Locate the cell with the specified text and output its (x, y) center coordinate. 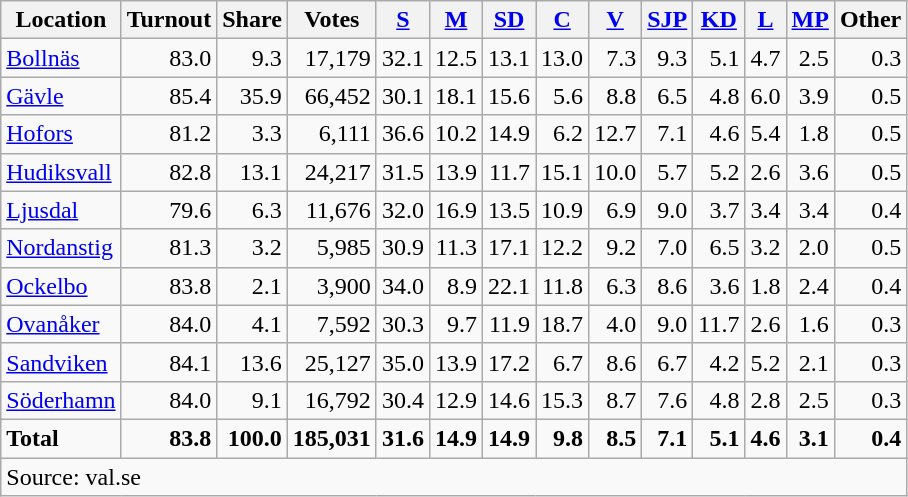
66,452 (332, 96)
8.5 (616, 438)
8.7 (616, 400)
MP (810, 20)
7.3 (616, 58)
3.9 (810, 96)
10.0 (616, 172)
2.4 (810, 286)
11,676 (332, 210)
17.2 (510, 362)
6.0 (766, 96)
8.9 (456, 286)
3.3 (252, 134)
5.7 (668, 172)
84.1 (169, 362)
10.2 (456, 134)
7,592 (332, 324)
Sandviken (61, 362)
6,111 (332, 134)
Ockelbo (61, 286)
185,031 (332, 438)
10.9 (562, 210)
35.0 (402, 362)
Bollnäs (61, 58)
Share (252, 20)
SJP (668, 20)
V (616, 20)
4.2 (719, 362)
30.1 (402, 96)
18.7 (562, 324)
16,792 (332, 400)
Gävle (61, 96)
9.7 (456, 324)
83.0 (169, 58)
9.2 (616, 248)
L (766, 20)
24,217 (332, 172)
11.9 (510, 324)
KD (719, 20)
4.1 (252, 324)
Total (61, 438)
3.1 (810, 438)
M (456, 20)
85.4 (169, 96)
5,985 (332, 248)
35.9 (252, 96)
Location (61, 20)
8.8 (616, 96)
6.9 (616, 210)
34.0 (402, 286)
Ovanåker (61, 324)
5.6 (562, 96)
11.3 (456, 248)
13.5 (510, 210)
12.5 (456, 58)
9.1 (252, 400)
15.1 (562, 172)
2.0 (810, 248)
Söderhamn (61, 400)
30.4 (402, 400)
2.8 (766, 400)
13.6 (252, 362)
25,127 (332, 362)
17.1 (510, 248)
36.6 (402, 134)
17,179 (332, 58)
4.0 (616, 324)
Nordanstig (61, 248)
30.9 (402, 248)
Turnout (169, 20)
9.8 (562, 438)
15.3 (562, 400)
1.6 (810, 324)
3.7 (719, 210)
18.1 (456, 96)
Hofors (61, 134)
7.0 (668, 248)
S (402, 20)
12.9 (456, 400)
13.0 (562, 58)
31.5 (402, 172)
3,900 (332, 286)
81.3 (169, 248)
Hudiksvall (61, 172)
16.9 (456, 210)
7.6 (668, 400)
14.6 (510, 400)
Votes (332, 20)
32.1 (402, 58)
82.8 (169, 172)
32.0 (402, 210)
15.6 (510, 96)
11.8 (562, 286)
5.4 (766, 134)
81.2 (169, 134)
Source: val.se (454, 477)
12.7 (616, 134)
22.1 (510, 286)
4.7 (766, 58)
31.6 (402, 438)
6.2 (562, 134)
C (562, 20)
79.6 (169, 210)
30.3 (402, 324)
100.0 (252, 438)
SD (510, 20)
Ljusdal (61, 210)
12.2 (562, 248)
Other (870, 20)
